Determine the [X, Y] coordinate at the center of the cell enclosing the given text.  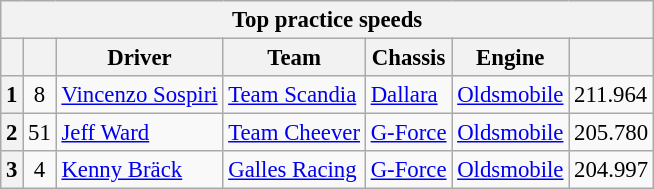
2 [12, 133]
205.780 [612, 133]
211.964 [612, 95]
Galles Racing [294, 170]
Team [294, 58]
Vincenzo Sospiri [140, 95]
Dallara [408, 95]
1 [12, 95]
Chassis [408, 58]
Team Scandia [294, 95]
3 [12, 170]
204.997 [612, 170]
8 [40, 95]
Kenny Bräck [140, 170]
Engine [510, 58]
Team Cheever [294, 133]
Jeff Ward [140, 133]
4 [40, 170]
51 [40, 133]
Driver [140, 58]
Top practice speeds [328, 20]
